Return (X, Y) of the center of cell containing provided text 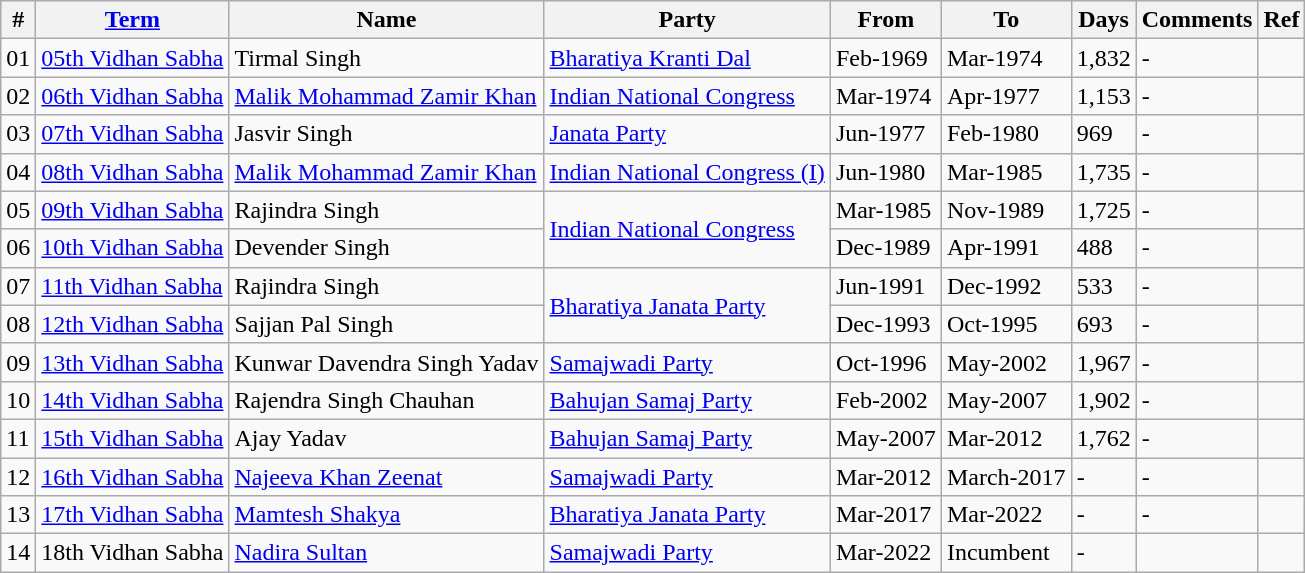
Jun-1991 (886, 286)
From (886, 20)
Indian National Congress (I) (687, 172)
15th Vidhan Sabha (132, 438)
# (18, 20)
Mar-2017 (886, 515)
08 (18, 324)
Dec-1993 (886, 324)
Rajendra Singh Chauhan (386, 400)
May-2002 (1006, 362)
Incumbent (1006, 553)
08th Vidhan Sabha (132, 172)
488 (1104, 248)
Kunwar Davendra Singh Yadav (386, 362)
Bharatiya Kranti Dal (687, 58)
02 (18, 96)
Days (1104, 20)
Jun-1980 (886, 172)
1,832 (1104, 58)
Comments (1197, 20)
Name (386, 20)
969 (1104, 134)
12th Vidhan Sabha (132, 324)
05th Vidhan Sabha (132, 58)
Party (687, 20)
Ref (1282, 20)
Nadira Sultan (386, 553)
Jun-1977 (886, 134)
09th Vidhan Sabha (132, 210)
14 (18, 553)
06th Vidhan Sabha (132, 96)
Nov-1989 (1006, 210)
13 (18, 515)
Term (132, 20)
Apr-1977 (1006, 96)
1,967 (1104, 362)
Janata Party (687, 134)
Feb-1980 (1006, 134)
Feb-1969 (886, 58)
Sajjan Pal Singh (386, 324)
04 (18, 172)
01 (18, 58)
1,153 (1104, 96)
1,762 (1104, 438)
07 (18, 286)
1,735 (1104, 172)
13th Vidhan Sabha (132, 362)
14th Vidhan Sabha (132, 400)
To (1006, 20)
Oct-1996 (886, 362)
11 (18, 438)
March-2017 (1006, 477)
06 (18, 248)
Jasvir Singh (386, 134)
07th Vidhan Sabha (132, 134)
16th Vidhan Sabha (132, 477)
1,902 (1104, 400)
Najeeva Khan Zeenat (386, 477)
Apr-1991 (1006, 248)
17th Vidhan Sabha (132, 515)
Devender Singh (386, 248)
Feb-2002 (886, 400)
11th Vidhan Sabha (132, 286)
09 (18, 362)
10th Vidhan Sabha (132, 248)
1,725 (1104, 210)
05 (18, 210)
18th Vidhan Sabha (132, 553)
10 (18, 400)
Dec-1989 (886, 248)
12 (18, 477)
Ajay Yadav (386, 438)
Mamtesh Shakya (386, 515)
Oct-1995 (1006, 324)
03 (18, 134)
693 (1104, 324)
Dec-1992 (1006, 286)
Tirmal Singh (386, 58)
533 (1104, 286)
